Determine the [X, Y] coordinate at the center of the cell enclosing the given text.  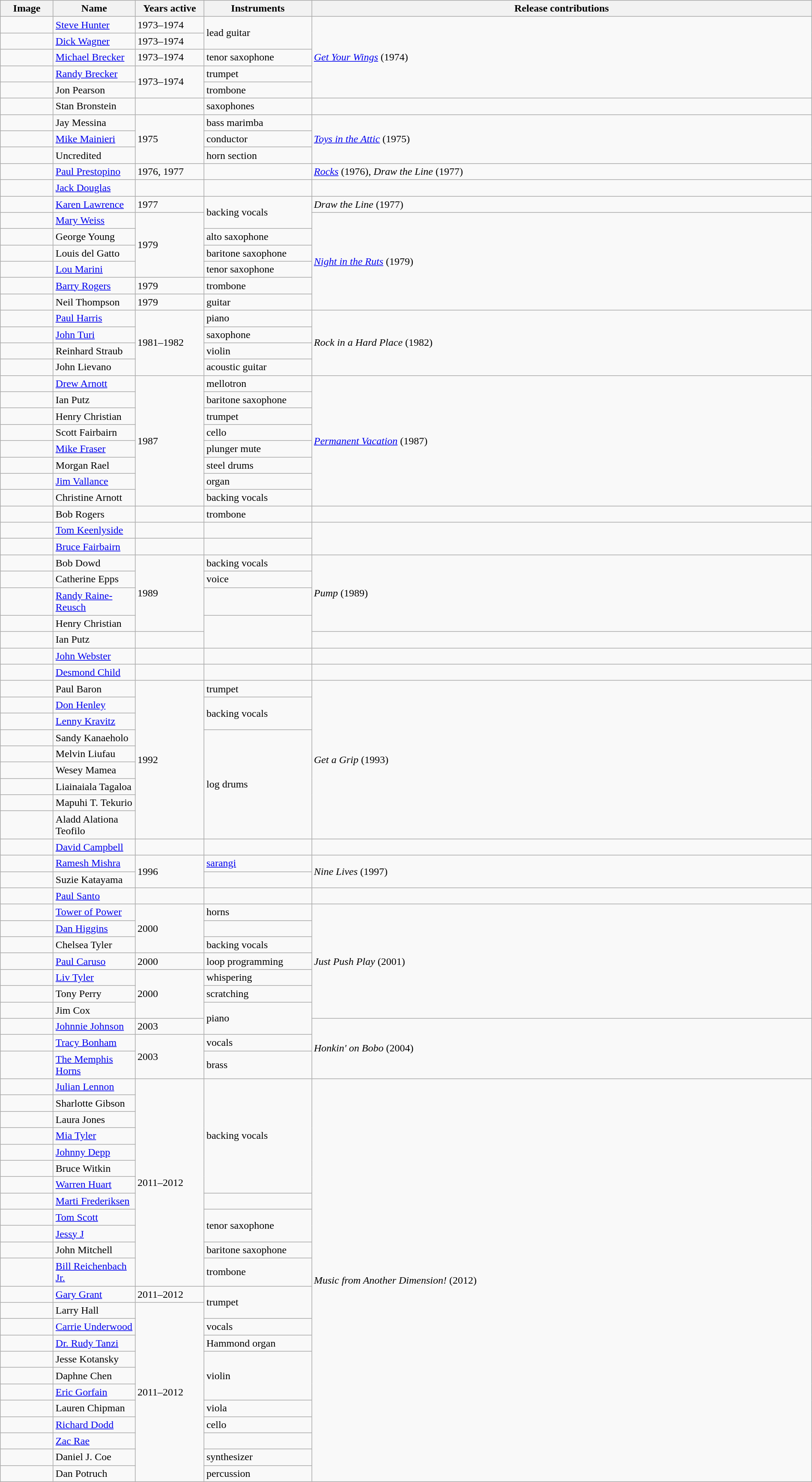
Gary Grant [94, 1294]
Name [94, 9]
horns [258, 912]
Drew Arnott [94, 383]
1987 [170, 440]
Draw the Line (1977) [562, 204]
Tracy Bonham [94, 1043]
Melvin Liufau [94, 754]
Daphne Chen [94, 1376]
Years active [170, 9]
John Mitchell [94, 1250]
Larry Hall [94, 1311]
acoustic guitar [258, 367]
John Turi [94, 335]
Mapuhi T. Tekurio [94, 803]
1981–1982 [170, 343]
steel drums [258, 465]
Image [27, 9]
Dan Higgins [94, 928]
bass marimba [258, 123]
Just Push Play (2001) [562, 961]
log drums [258, 784]
Eric Gorfain [94, 1392]
Laura Jones [94, 1120]
1975 [170, 139]
The Memphis Horns [94, 1065]
synthesizer [258, 1457]
Liainaiala Tagaloa [94, 787]
Tom Scott [94, 1217]
Paul Baron [94, 689]
1996 [170, 871]
Daniel J. Coe [94, 1457]
Night in the Ruts (1979) [562, 261]
Aladd Alationa Teofilo [94, 825]
Christine Arnott [94, 498]
Desmond Child [94, 672]
Warren Huart [94, 1185]
1977 [170, 204]
lead guitar [258, 33]
Louis del Gatto [94, 253]
Dick Wagner [94, 41]
Mary Weiss [94, 221]
Catherine Epps [94, 579]
Julian Lennon [94, 1087]
scratching [258, 994]
Ramesh Mishra [94, 863]
Honkin' on Bobo (2004) [562, 1049]
Morgan Rael [94, 465]
saxophones [258, 106]
brass [258, 1065]
Bob Rogers [94, 514]
Reinhard Straub [94, 351]
mellotron [258, 383]
viola [258, 1408]
Barry Rogers [94, 286]
Instruments [258, 9]
Neil Thompson [94, 302]
Bill Reichenbach Jr. [94, 1272]
Rocks (1976), Draw the Line (1977) [562, 171]
Music from Another Dimension! (2012) [562, 1280]
Sharlotte Gibson [94, 1103]
Michael Brecker [94, 57]
George Young [94, 237]
Jesse Kotansky [94, 1359]
1989 [170, 593]
Richard Dodd [94, 1425]
David Campbell [94, 847]
Paul Caruso [94, 961]
plunger mute [258, 449]
Johnny Depp [94, 1152]
John Lievano [94, 367]
Randy Brecker [94, 74]
conductor [258, 139]
Lenny Kravitz [94, 721]
Lou Marini [94, 269]
Bruce Fairbairn [94, 547]
Jack Douglas [94, 188]
Dan Potruch [94, 1473]
alto saxophone [258, 237]
guitar [258, 302]
Steve Hunter [94, 25]
Nine Lives (1997) [562, 871]
1992 [170, 760]
Tom Keenlyside [94, 530]
Rock in a Hard Place (1982) [562, 343]
Mike Mainieri [94, 139]
sarangi [258, 863]
Jim Cox [94, 1010]
Liv Tyler [94, 977]
loop programming [258, 961]
Sandy Kanaeholo [94, 737]
1976, 1977 [170, 171]
Johnnie Johnson [94, 1027]
Zac Rae [94, 1441]
John Webster [94, 656]
organ [258, 482]
Release contributions [562, 9]
Wesey Mamea [94, 770]
Suzie Katayama [94, 880]
Tower of Power [94, 912]
Scott Fairbairn [94, 432]
horn section [258, 155]
saxophone [258, 335]
Jay Messina [94, 123]
Bob Dowd [94, 563]
Don Henley [94, 705]
Dr. Rudy Tanzi [94, 1343]
Jim Vallance [94, 482]
Permanent Vacation (1987) [562, 440]
Paul Prestopino [94, 171]
Get a Grip (1993) [562, 760]
Jessy J [94, 1234]
Mia Tyler [94, 1136]
Tony Perry [94, 994]
Chelsea Tyler [94, 945]
voice [258, 579]
whispering [258, 977]
percussion [258, 1473]
Toys in the Attic (1975) [562, 139]
Uncredited [94, 155]
Randy Raine-Reusch [94, 602]
Pump (1989) [562, 593]
Carrie Underwood [94, 1327]
Jon Pearson [94, 90]
Mike Fraser [94, 449]
Get Your Wings (1974) [562, 57]
Paul Harris [94, 318]
Marti Frederiksen [94, 1201]
Stan Bronstein [94, 106]
Lauren Chipman [94, 1408]
Karen Lawrence [94, 204]
Paul Santo [94, 896]
Bruce Witkin [94, 1168]
Hammond organ [258, 1343]
